Find where the given text appears and provide that cell's center as (x, y) coordinate. 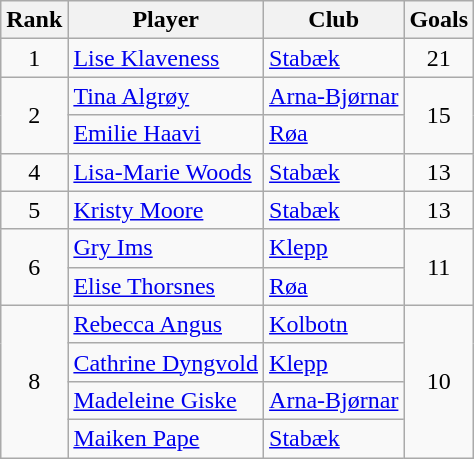
2 (34, 115)
21 (439, 58)
Madeleine Giske (166, 400)
Cathrine Dyngvold (166, 362)
Rebecca Angus (166, 324)
Club (334, 20)
Kolbotn (334, 324)
10 (439, 381)
Lisa-Marie Woods (166, 172)
Elise Thorsnes (166, 286)
Gry Ims (166, 248)
5 (34, 210)
Maiken Pape (166, 438)
Goals (439, 20)
1 (34, 58)
11 (439, 267)
Emilie Haavi (166, 134)
8 (34, 381)
Player (166, 20)
15 (439, 115)
Tina Algrøy (166, 96)
Kristy Moore (166, 210)
4 (34, 172)
Lise Klaveness (166, 58)
Rank (34, 20)
6 (34, 267)
